Capture the cell that displays the provided text and extract its [x, y] central coordinate. 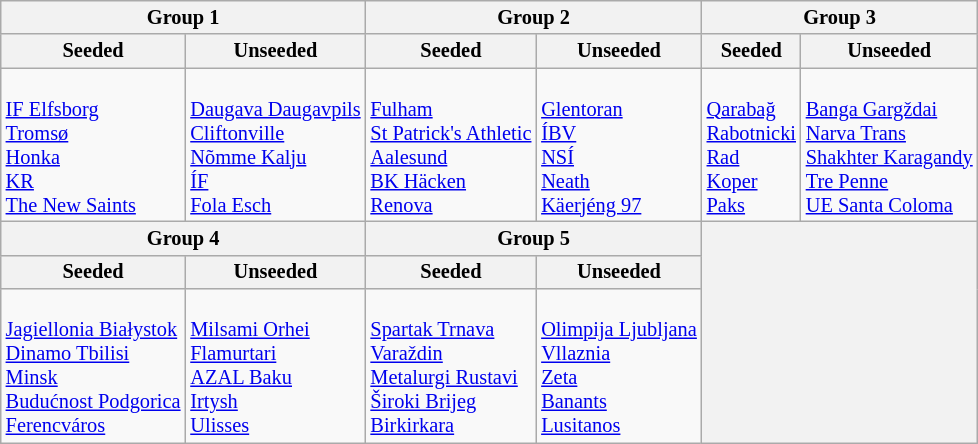
Group 4 [184, 238]
Group 5 [534, 238]
Spartak Trnava Varaždin Metalurgi Rustavi Široki Brijeg Birkirkara [452, 366]
Olimpija Ljubljana Vllaznia Zeta Banants Lusitanos [618, 366]
IF Elfsborg Tromsø Honka KR The New Saints [94, 145]
Qarabağ Rabotnicki Rad Koper Paks [752, 145]
Daugava Daugavpils Cliftonville Nõmme Kalju ÍF Fola Esch [275, 145]
Group 2 [534, 17]
Fulham St Patrick's Athletic Aalesund BK Häcken Renova [452, 145]
Milsami Orhei Flamurtari AZAL Baku Irtysh Ulisses [275, 366]
Group 3 [840, 17]
Jagiellonia Białystok Dinamo Tbilisi Minsk Budućnost Podgorica Ferencváros [94, 366]
Banga Gargždai Narva Trans Shakhter Karagandy Tre Penne UE Santa Coloma [890, 145]
Glentoran ÍBV NSÍ Neath Käerjéng 97 [618, 145]
Group 1 [184, 17]
